Pinpoint the cell where the given text exists, returning its [X, Y] midpoint coordinate. 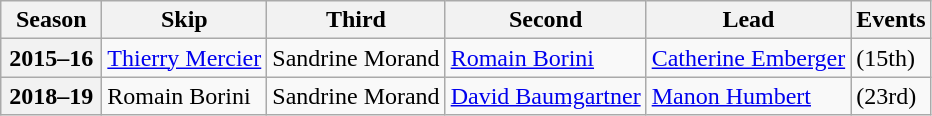
(23rd) [891, 96]
Manon Humbert [748, 96]
David Baumgartner [546, 96]
Catherine Emberger [748, 58]
(15th) [891, 58]
Season [52, 20]
2015–16 [52, 58]
Third [356, 20]
2018–19 [52, 96]
Events [891, 20]
Second [546, 20]
Skip [184, 20]
Lead [748, 20]
Thierry Mercier [184, 58]
